Return (x, y) of the center of cell containing provided text 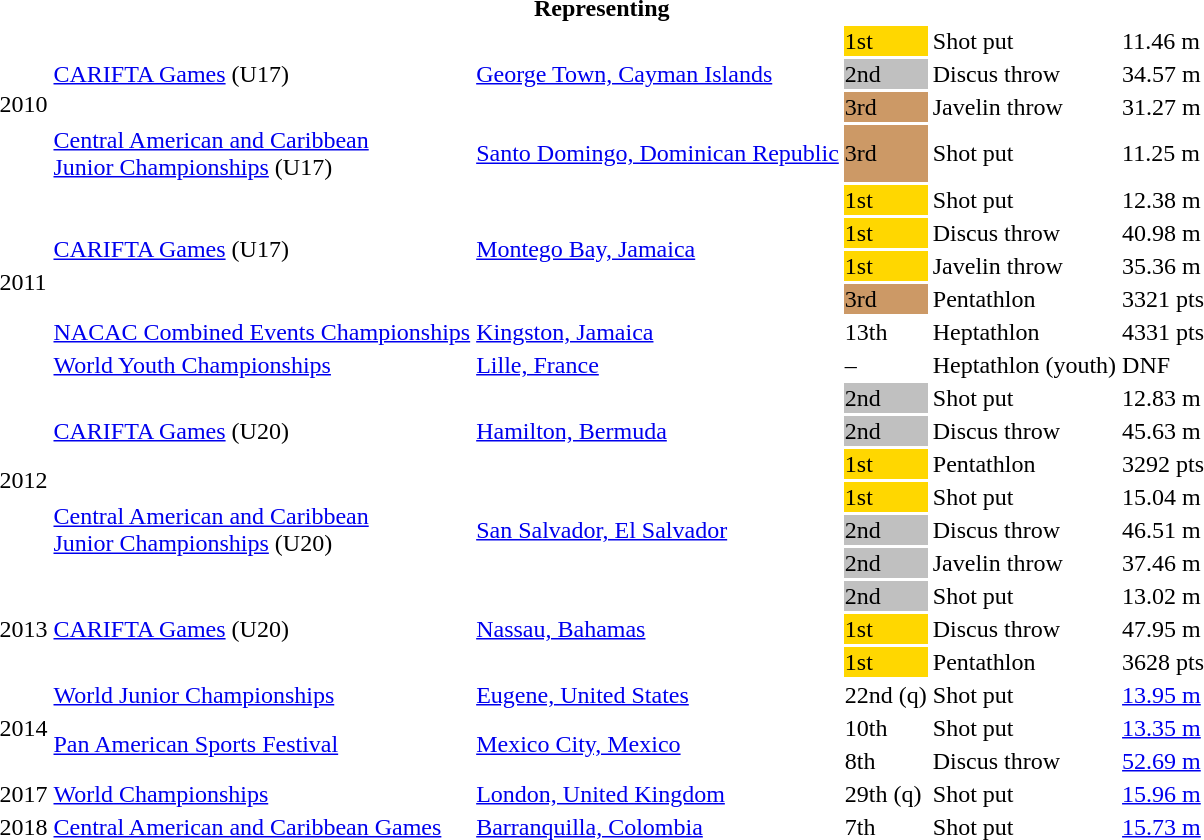
Heptathlon (youth) (1024, 365)
George Town, Cayman Islands (658, 74)
29th (q) (886, 794)
Santo Domingo, Dominican Republic (658, 154)
NACAC Combined Events Championships (262, 332)
San Salvador, El Salvador (658, 530)
22nd (q) (886, 695)
World Junior Championships (262, 695)
Heptathlon (1024, 332)
– (886, 365)
8th (886, 761)
13th (886, 332)
Mexico City, Mexico (658, 744)
Montego Bay, Jamaica (658, 250)
Central American and CaribbeanJunior Championships (U17) (262, 154)
Kingston, Jamaica (658, 332)
Central American and CaribbeanJunior Championships (U20) (262, 530)
Eugene, United States (658, 695)
Lille, France (658, 365)
Hamilton, Bermuda (658, 431)
10th (886, 728)
Nassau, Bahamas (658, 629)
Pan American Sports Festival (262, 744)
World Championships (262, 794)
World Youth Championships (262, 365)
London, United Kingdom (658, 794)
